Locate the cell with the specified text and output its [x, y] center coordinate. 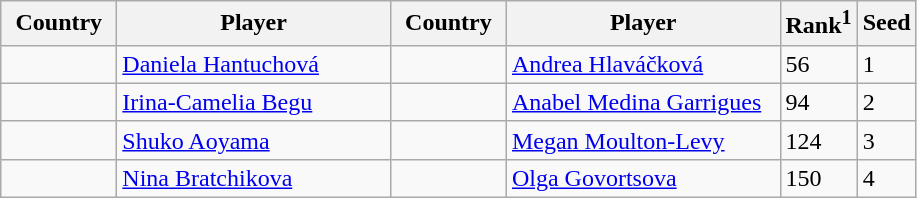
Rank1 [818, 24]
Nina Bratchikova [254, 178]
3 [886, 140]
Andrea Hlaváčková [643, 64]
94 [818, 102]
Megan Moulton-Levy [643, 140]
4 [886, 178]
1 [886, 64]
Shuko Aoyama [254, 140]
150 [818, 178]
124 [818, 140]
Olga Govortsova [643, 178]
Seed [886, 24]
2 [886, 102]
Anabel Medina Garrigues [643, 102]
Daniela Hantuchová [254, 64]
56 [818, 64]
Irina-Camelia Begu [254, 102]
